Search for the cell housing the specified text and yield its (X, Y) center coordinate. 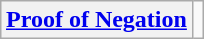
Proof of Negation (96, 20)
